Pinpoint the cell where the given text exists, returning its [x, y] midpoint coordinate. 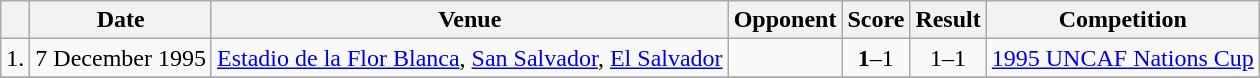
1. [16, 58]
Competition [1122, 20]
Estadio de la Flor Blanca, San Salvador, El Salvador [470, 58]
Result [948, 20]
Date [121, 20]
Opponent [785, 20]
Venue [470, 20]
1995 UNCAF Nations Cup [1122, 58]
Score [876, 20]
7 December 1995 [121, 58]
